Detect which cell encompasses the target text, then output its (x, y) center coordinate. 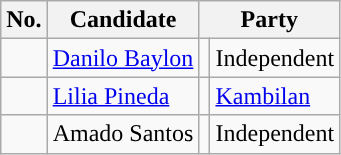
Kambilan (275, 96)
No. (24, 20)
Candidate (123, 20)
Lilia Pineda (123, 96)
Danilo Baylon (123, 58)
Party (270, 20)
Amado Santos (123, 134)
